From the cell containing the given text, extract its center point as [x, y] coordinate. 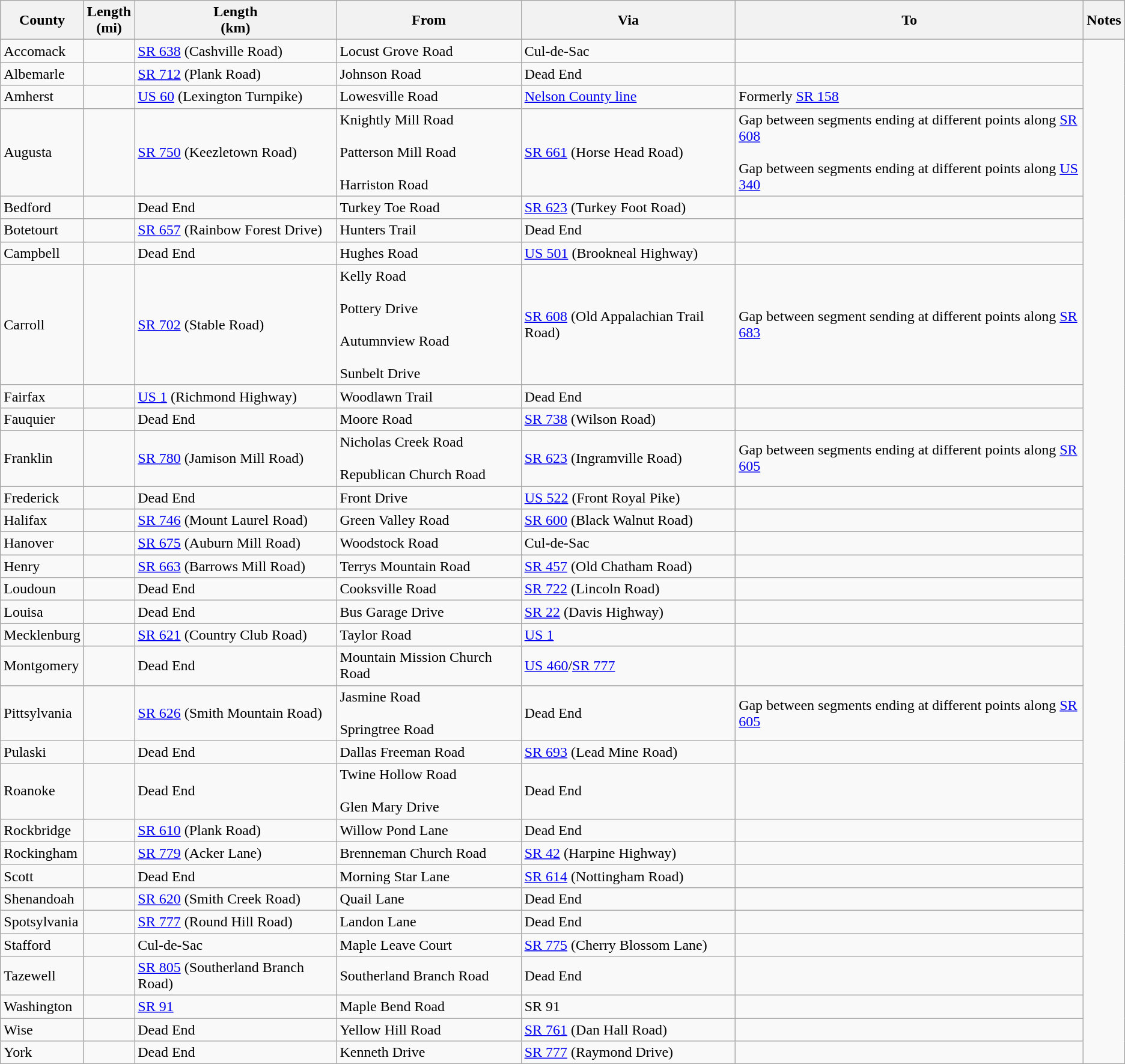
SR 457 (Old Chatham Road) [628, 566]
Gap between segments ending at different points along SR 608Gap between segments ending at different points along US 340 [910, 152]
Gap between segment sending at different points along SR 683 [910, 325]
Accomack [42, 51]
Hanover [42, 543]
Formerly SR 158 [910, 97]
US 60 (Lexington Turnpike) [236, 97]
SR 608 (Old Appalachian Trail Road) [628, 325]
Via [628, 20]
Rockingham [42, 853]
SR 746 (Mount Laurel Road) [236, 521]
Knightly Mill RoadPatterson Mill RoadHarriston Road [429, 152]
Campbell [42, 253]
SR 750 (Keezletown Road) [236, 152]
SR 600 (Black Walnut Road) [628, 521]
Notes [1104, 20]
SR 620 (Smith Creek Road) [236, 899]
Loudoun [42, 589]
US 1 (Richmond Highway) [236, 396]
SR 623 (Ingramville Road) [628, 458]
SR 626 (Smith Mountain Road) [236, 713]
SR 42 (Harpine Highway) [628, 853]
SR 738 (Wilson Road) [628, 419]
Bus Garage Drive [429, 612]
Wise [42, 1030]
Maple Bend Road [429, 1007]
Hunters Trail [429, 230]
Tazewell [42, 976]
Taylor Road [429, 635]
Henry [42, 566]
County [42, 20]
US 460/SR 777 [628, 666]
Scott [42, 876]
SR 777 (Round Hill Road) [236, 922]
SR 777 (Raymond Drive) [628, 1053]
Carroll [42, 325]
Pittsylvania [42, 713]
Jasmine RoadSpringtree Road [429, 713]
Spotsylvania [42, 922]
Green Valley Road [429, 521]
Maple Leave Court [429, 944]
SR 621 (Country Club Road) [236, 635]
Nelson County line [628, 97]
Albemarle [42, 74]
SR 722 (Lincoln Road) [628, 589]
SR 805 (Southerland Branch Road) [236, 976]
Fairfax [42, 396]
US 1 [628, 635]
Kenneth Drive [429, 1053]
SR 614 (Nottingham Road) [628, 876]
Amherst [42, 97]
US 522 (Front Royal Pike) [628, 497]
Mecklenburg [42, 635]
SR 779 (Acker Lane) [236, 853]
Twine Hollow RoadGlen Mary Drive [429, 791]
Brenneman Church Road [429, 853]
Nicholas Creek RoadRepublican Church Road [429, 458]
Terrys Mountain Road [429, 566]
SR 22 (Davis Highway) [628, 612]
Halifax [42, 521]
Length(km) [236, 20]
Woodstock Road [429, 543]
Moore Road [429, 419]
SR 702 (Stable Road) [236, 325]
Rockbridge [42, 830]
Southerland Branch Road [429, 976]
Turkey Toe Road [429, 207]
Stafford [42, 944]
SR 623 (Turkey Foot Road) [628, 207]
Franklin [42, 458]
Yellow Hill Road [429, 1030]
SR 775 (Cherry Blossom Lane) [628, 944]
Locust Grove Road [429, 51]
Dallas Freeman Road [429, 752]
Morning Star Lane [429, 876]
Botetourt [42, 230]
Mountain Mission Church Road [429, 666]
Johnson Road [429, 74]
Hughes Road [429, 253]
US 501 (Brookneal Highway) [628, 253]
SR 693 (Lead Mine Road) [628, 752]
Shenandoah [42, 899]
Woodlawn Trail [429, 396]
SR 610 (Plank Road) [236, 830]
York [42, 1053]
Kelly RoadPottery DriveAutumnview RoadSunbelt Drive [429, 325]
To [910, 20]
Montgomery [42, 666]
SR 780 (Jamison Mill Road) [236, 458]
Washington [42, 1007]
Roanoke [42, 791]
Front Drive [429, 497]
Fauquier [42, 419]
SR 675 (Auburn Mill Road) [236, 543]
Length(mi) [109, 20]
Pulaski [42, 752]
SR 761 (Dan Hall Road) [628, 1030]
SR 712 (Plank Road) [236, 74]
SR 638 (Cashville Road) [236, 51]
Augusta [42, 152]
Landon Lane [429, 922]
Bedford [42, 207]
Willow Pond Lane [429, 830]
SR 661 (Horse Head Road) [628, 152]
SR 657 (Rainbow Forest Drive) [236, 230]
Lowesville Road [429, 97]
From [429, 20]
Louisa [42, 612]
Frederick [42, 497]
SR 663 (Barrows Mill Road) [236, 566]
Quail Lane [429, 899]
Cooksville Road [429, 589]
